Extract the (x, y) coordinate from the center of the cell holding the provided text.  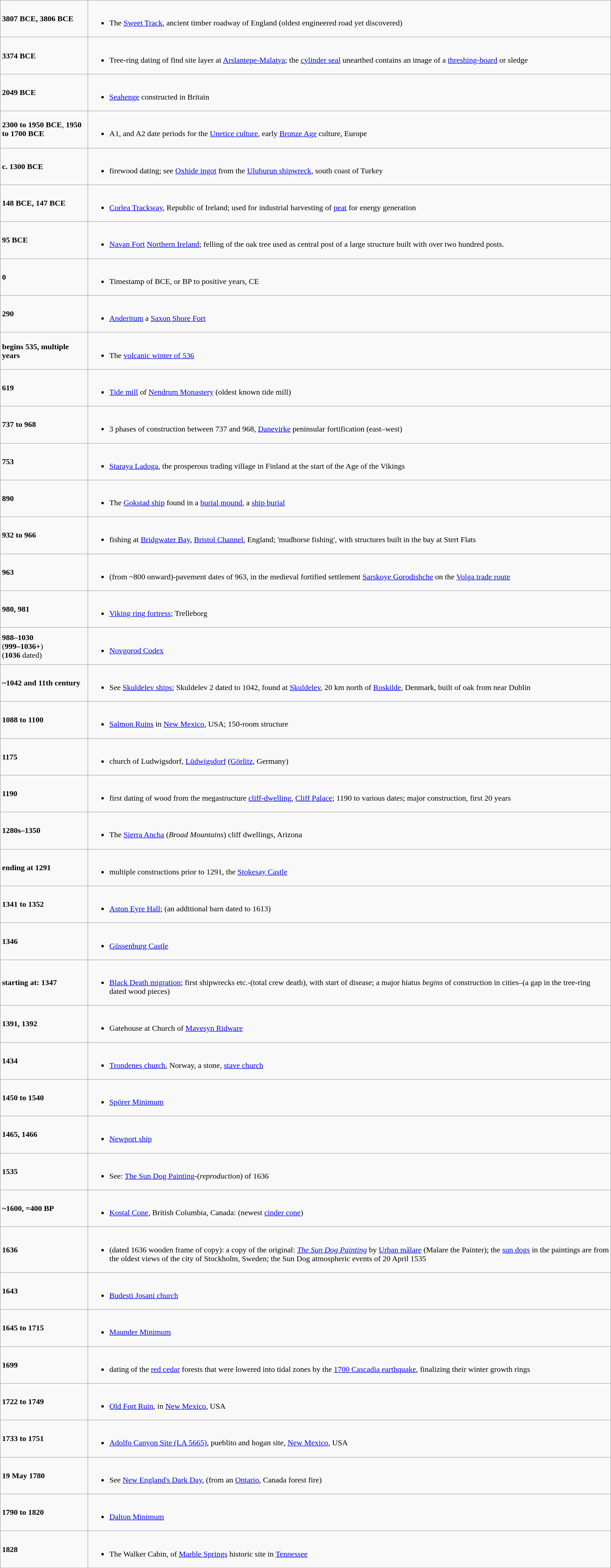
0 (44, 277)
980, 981 (44, 609)
2300 to 1950 BCE, 1950 to 1700 BCE (44, 129)
1190 (44, 794)
The Walker Cabin, of Marble Springs historic site in Tennessee (350, 1549)
Tree-ring dating of find site layer at Arslantepe-Malatya; the cylinder seal unearthed contains an image of a threshing-board or sledge (350, 55)
1636 (44, 1250)
1828 (44, 1549)
A1, and A2 date periods for the Unetice culture, early Bronze Age culture, Europe (350, 129)
1535 (44, 1172)
ending at 1291 (44, 868)
619 (44, 388)
(from ~800 onward)-pavement dates of 963, in the medieval fortified settlement Sarskoye Gorodishche on the Volga trade route (350, 572)
1699 (44, 1365)
Old Fort Ruin, in New Mexico, USA (350, 1402)
753 (44, 462)
1341 to 1352 (44, 904)
890 (44, 499)
Salmon Ruins in New Mexico, USA; 150-room structure (350, 720)
1346 (44, 941)
The Gokstad ship found in a burial mound, a ship burial (350, 499)
~1042 and 11th century (44, 683)
~1600, =400 BP (44, 1208)
Viking ring fortress; Trelleborg (350, 609)
988–1030(999–1036+)(1036 dated) (44, 646)
Staraya Ladoga, the prosperous trading village in Finland at the start of the Age of the Vikings (350, 462)
Adolfo Canyon Site (LA 5665), pueblito and hogan site, New Mexico, USA (350, 1439)
3 phases of construction between 737 and 968, Danevirke peninsular fortification (east–west) (350, 424)
Gatehouse at Church of Mavesyn Ridware (350, 1024)
1088 to 1100 (44, 720)
Tide mill of Nendrum Monastery (oldest known tide mill) (350, 388)
Kostal Cone, British Columbia, Canada: (newest cinder cone) (350, 1208)
Spörer Minimum (350, 1098)
first dating of wood from the megastructure cliff-dwelling, Cliff Palace; 1190 to various dates; major construction, first 20 years (350, 794)
1645 to 1715 (44, 1328)
1465, 1466 (44, 1135)
begins 535, multiple years (44, 351)
148 BCE, 147 BCE (44, 203)
1391, 1392 (44, 1024)
932 to 966 (44, 535)
The Sierra Ancha (Broad Mountains) cliff dwellings, Arizona (350, 830)
3807 BCE, 3806 BCE (44, 19)
2049 BCE (44, 93)
The volcanic winter of 536 (350, 351)
firewood dating; see Oxhide ingot from the Uluburun shipwreck, south coast of Turkey (350, 166)
starting at: 1347 (44, 982)
Trondenes church, Norway, a stone, stave church (350, 1061)
Budesti Josani church (350, 1291)
Aston Eyre Hall; (an additional barn dated to 1613) (350, 904)
1175 (44, 757)
Anderitum a Saxon Shore Fort (350, 314)
1434 (44, 1061)
290 (44, 314)
Corlea Trackway, Republic of Ireland; used for industrial harvesting of peat for energy generation (350, 203)
3374 BCE (44, 55)
Dalton Minimum (350, 1513)
737 to 968 (44, 424)
Newport ship (350, 1135)
1450 to 1540 (44, 1098)
1790 to 1820 (44, 1513)
See Skuldelev ships; Skuldelev 2 dated to 1042, found at Skuldelev, 20 km north of Roskilde, Denmark, built of oak from near Dublin (350, 683)
c. 1300 BCE (44, 166)
95 BCE (44, 240)
fishing at Bridgwater Bay, Bristol Channel, England; 'mudhorse fishing', with structures built in the bay at Stert Flats (350, 535)
The Sweet Track, ancient timber roadway of England (oldest engineered road yet discovered) (350, 19)
church of Ludwigsdorf, Lüdwigsdorf (Görlitz, Germany) (350, 757)
multiple constructions prior to 1291, the Stokesay Castle (350, 868)
Maunder Minimum (350, 1328)
1722 to 1749 (44, 1402)
1733 to 1751 (44, 1439)
Navan Fort Northern Ireland; felling of the oak tree used as central post of a large structure built with over two hundred posts. (350, 240)
19 May 1780 (44, 1475)
1280s–1350 (44, 830)
dating of the red cedar forests that were lowered into tidal zones by the 1700 Cascadia earthquake, finalizing their winter growth rings (350, 1365)
Seahenge constructed in Britain (350, 93)
Novgorod Codex (350, 646)
Güssenburg Castle (350, 941)
963 (44, 572)
See: The Sun Dog Painting-(reproduction) of 1636 (350, 1172)
Timestamp of BCE, or BP to positive years, CE (350, 277)
See New England's Dark Day, (from an Ontario, Canada forest fire) (350, 1475)
1643 (44, 1291)
